Locate the cell with the specified text and output its (X, Y) center coordinate. 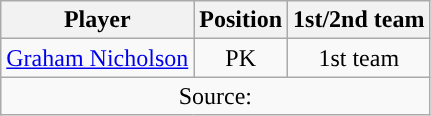
Player (98, 20)
1st/2nd team (359, 20)
Source: (216, 96)
1st team (359, 58)
Graham Nicholson (98, 58)
Position (241, 20)
PK (241, 58)
